Locate the cell with the specified text and output its [x, y] center coordinate. 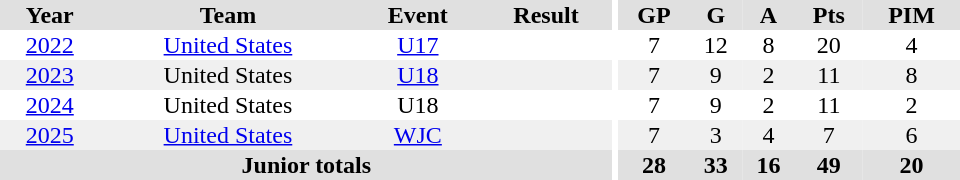
A [768, 15]
PIM [912, 15]
Team [228, 15]
Result [546, 15]
G [716, 15]
Year [50, 15]
33 [716, 165]
49 [829, 165]
WJC [418, 135]
28 [654, 165]
Pts [829, 15]
2024 [50, 105]
2025 [50, 135]
GP [654, 15]
3 [716, 135]
2022 [50, 45]
2023 [50, 75]
Junior totals [306, 165]
12 [716, 45]
Event [418, 15]
6 [912, 135]
U17 [418, 45]
16 [768, 165]
